Detect which cell encompasses the target text, then output its [x, y] center coordinate. 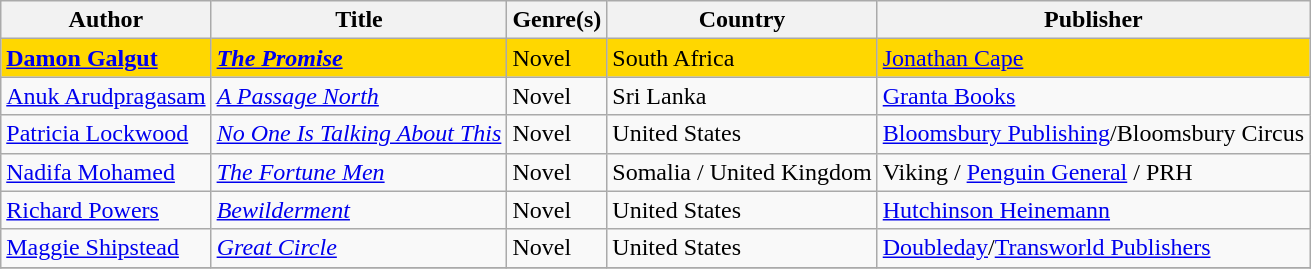
South Africa [742, 58]
Nadifa Mohamed [106, 172]
The Promise [359, 58]
Great Circle [359, 248]
Title [359, 20]
Anuk Arudpragasam [106, 96]
Bewilderment [359, 210]
Author [106, 20]
Sri Lanka [742, 96]
Bloomsbury Publishing/Bloomsbury Circus [1093, 134]
The Fortune Men [359, 172]
Genre(s) [557, 20]
Country [742, 20]
Viking / Penguin General / PRH [1093, 172]
Hutchinson Heinemann [1093, 210]
Jonathan Cape [1093, 58]
Richard Powers [106, 210]
Damon Galgut [106, 58]
Granta Books [1093, 96]
No One Is Talking About This [359, 134]
Patricia Lockwood [106, 134]
A Passage North [359, 96]
Doubleday/Transworld Publishers [1093, 248]
Somalia / United Kingdom [742, 172]
Maggie Shipstead [106, 248]
Publisher [1093, 20]
